Extract the (X, Y) coordinate from the center of the cell holding the provided text.  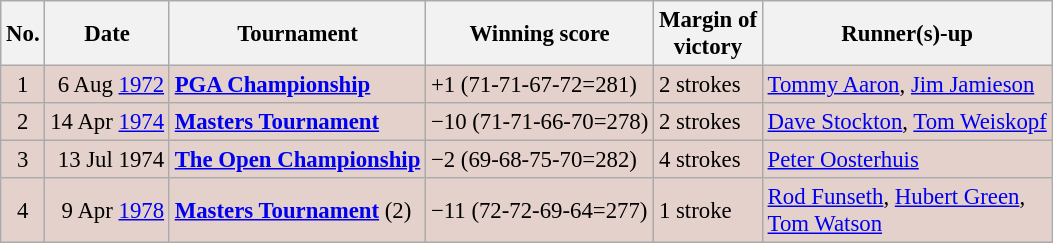
Tommy Aaron, Jim Jamieson (907, 85)
Date (107, 34)
−10 (71-71-66-70=278) (540, 122)
Rod Funseth, Hubert Green, Tom Watson (907, 210)
9 Apr 1978 (107, 210)
The Open Championship (297, 160)
13 Jul 1974 (107, 160)
Winning score (540, 34)
PGA Championship (297, 85)
3 (23, 160)
−2 (69-68-75-70=282) (540, 160)
2 (23, 122)
4 (23, 210)
1 (23, 85)
Runner(s)-up (907, 34)
Peter Oosterhuis (907, 160)
Masters Tournament (297, 122)
1 stroke (708, 210)
6 Aug 1972 (107, 85)
Tournament (297, 34)
−11 (72-72-69-64=277) (540, 210)
14 Apr 1974 (107, 122)
No. (23, 34)
4 strokes (708, 160)
Masters Tournament (2) (297, 210)
Dave Stockton, Tom Weiskopf (907, 122)
+1 (71-71-67-72=281) (540, 85)
Margin ofvictory (708, 34)
